Return [x, y] of the center of cell containing provided text 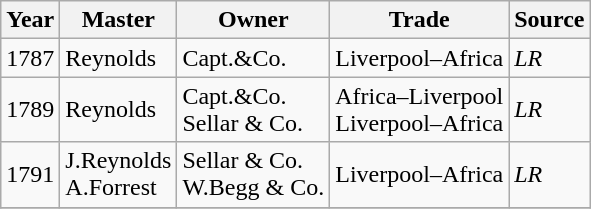
Master [118, 20]
J.ReynoldsA.Forrest [118, 174]
Africa–LiverpoolLiverpool–Africa [420, 110]
1787 [30, 58]
Source [550, 20]
Owner [254, 20]
1791 [30, 174]
Trade [420, 20]
1789 [30, 110]
Capt.&Co.Sellar & Co. [254, 110]
Sellar & Co.W.Begg & Co. [254, 174]
Capt.&Co. [254, 58]
Year [30, 20]
